Search for the cell housing the specified text and yield its (X, Y) center coordinate. 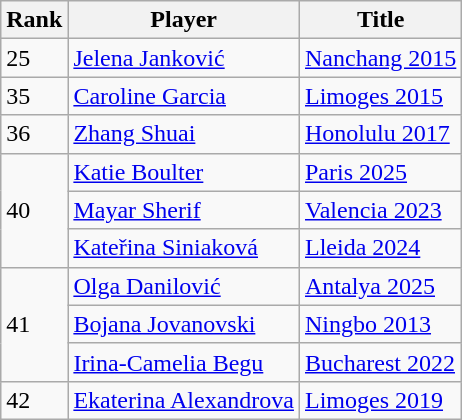
Katie Boulter (184, 172)
Valencia 2023 (380, 210)
Title (380, 20)
Zhang Shuai (184, 134)
Ekaterina Alexandrova (184, 400)
42 (34, 400)
Olga Danilović (184, 286)
Rank (34, 20)
Limoges 2019 (380, 400)
Irina-Camelia Begu (184, 362)
Ningbo 2013 (380, 324)
Caroline Garcia (184, 96)
40 (34, 210)
Limoges 2015 (380, 96)
35 (34, 96)
Honolulu 2017 (380, 134)
Lleida 2024 (380, 248)
41 (34, 324)
Paris 2025 (380, 172)
36 (34, 134)
Player (184, 20)
25 (34, 58)
Bucharest 2022 (380, 362)
Bojana Jovanovski (184, 324)
Kateřina Siniaková (184, 248)
Jelena Janković (184, 58)
Nanchang 2015 (380, 58)
Mayar Sherif (184, 210)
Antalya 2025 (380, 286)
